Determine the [x, y] coordinate at the center of the cell enclosing the given text.  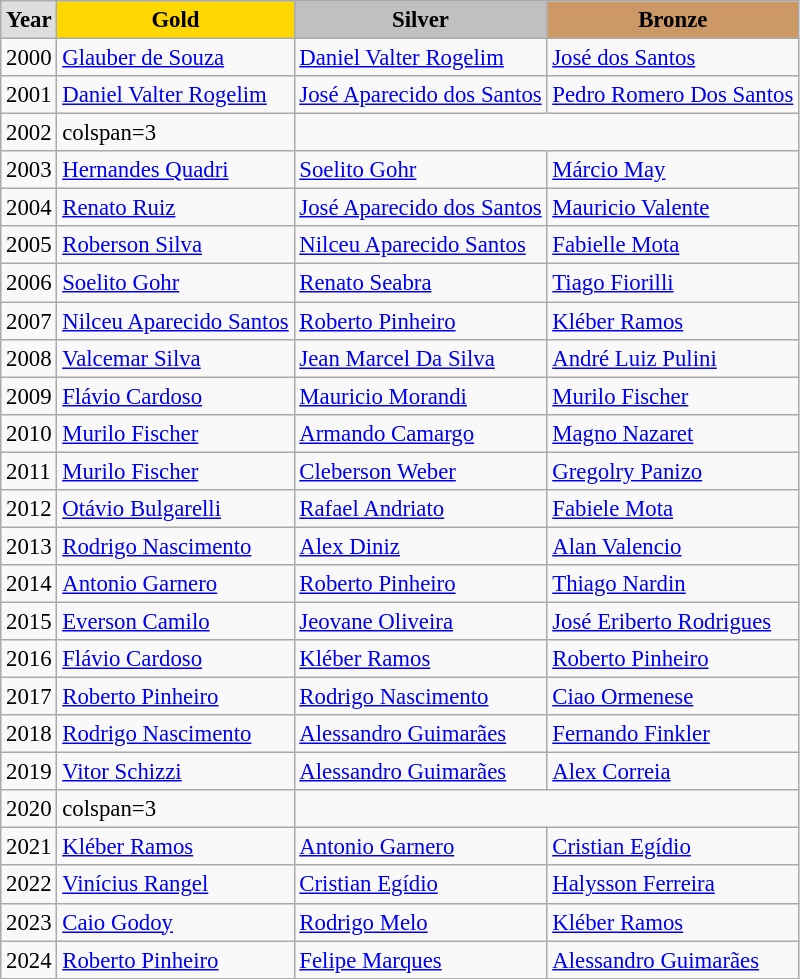
Márcio May [673, 170]
Year [29, 20]
Halysson Ferreira [673, 885]
Vinícius Rangel [176, 885]
2015 [29, 621]
Fernando Finkler [673, 734]
Caio Godoy [176, 922]
2013 [29, 546]
Mauricio Valente [673, 208]
2023 [29, 922]
Jeovane Oliveira [420, 621]
2001 [29, 95]
Fabielle Mota [673, 245]
2008 [29, 358]
Bronze [673, 20]
Alex Correia [673, 772]
Vitor Schizzi [176, 772]
Otávio Bulgarelli [176, 509]
2005 [29, 245]
André Luiz Pulini [673, 358]
2018 [29, 734]
2007 [29, 321]
2014 [29, 584]
2012 [29, 509]
Ciao Ormenese [673, 697]
2004 [29, 208]
Alan Valencio [673, 546]
2020 [29, 809]
Renato Seabra [420, 283]
Gold [176, 20]
2000 [29, 58]
Everson Camilo [176, 621]
Roberson Silva [176, 245]
2002 [29, 133]
2006 [29, 283]
2016 [29, 659]
Thiago Nardin [673, 584]
2017 [29, 697]
2011 [29, 471]
2019 [29, 772]
2003 [29, 170]
Valcemar Silva [176, 358]
2010 [29, 433]
Cleberson Weber [420, 471]
Jean Marcel Da Silva [420, 358]
Rodrigo Melo [420, 922]
Mauricio Morandi [420, 396]
Armando Camargo [420, 433]
Felipe Marques [420, 960]
José Eriberto Rodrigues [673, 621]
Alex Diniz [420, 546]
2021 [29, 847]
2022 [29, 885]
Silver [420, 20]
Magno Nazaret [673, 433]
2009 [29, 396]
José dos Santos [673, 58]
Fabiele Mota [673, 509]
Pedro Romero Dos Santos [673, 95]
Rafael Andriato [420, 509]
Gregolry Panizo [673, 471]
Hernandes Quadri [176, 170]
Renato Ruiz [176, 208]
Tiago Fiorilli [673, 283]
2024 [29, 960]
Glauber de Souza [176, 58]
